Return the [x, y] coordinate for the center point of the cell that contains the specified text.  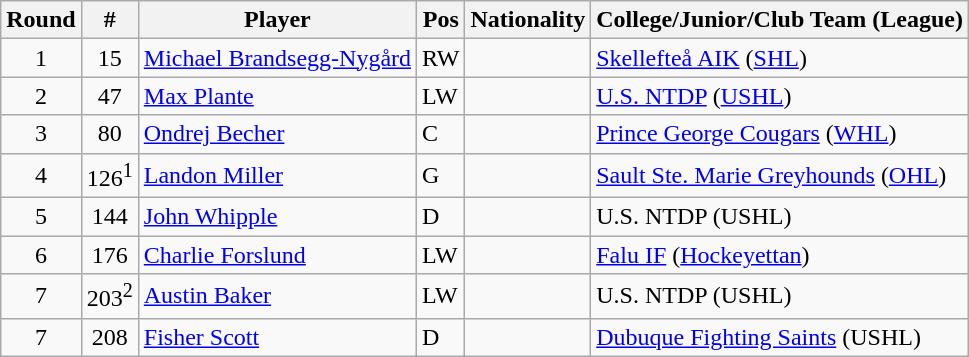
Round [41, 20]
College/Junior/Club Team (League) [780, 20]
4 [41, 176]
Max Plante [277, 96]
# [110, 20]
Michael Brandsegg-Nygård [277, 58]
Nationality [528, 20]
Austin Baker [277, 296]
Player [277, 20]
1261 [110, 176]
Landon Miller [277, 176]
80 [110, 134]
G [441, 176]
RW [441, 58]
1 [41, 58]
144 [110, 217]
15 [110, 58]
John Whipple [277, 217]
Sault Ste. Marie Greyhounds (OHL) [780, 176]
Pos [441, 20]
3 [41, 134]
176 [110, 255]
C [441, 134]
Ondrej Becher [277, 134]
2032 [110, 296]
Dubuque Fighting Saints (USHL) [780, 337]
5 [41, 217]
Falu IF (Hockeyettan) [780, 255]
Prince George Cougars (WHL) [780, 134]
Skellefteå AIK (SHL) [780, 58]
2 [41, 96]
Charlie Forslund [277, 255]
47 [110, 96]
208 [110, 337]
6 [41, 255]
Fisher Scott [277, 337]
